For the text-containing cell, return its midpoint in (X, Y) coordinate format. 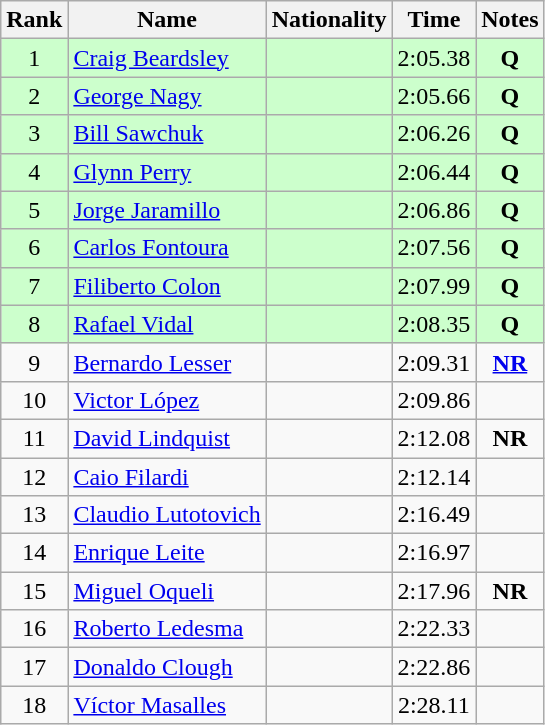
4 (34, 172)
Bernardo Lesser (167, 362)
10 (34, 400)
Nationality (329, 20)
9 (34, 362)
Rank (34, 20)
Carlos Fontoura (167, 248)
2:07.56 (434, 248)
Jorge Jaramillo (167, 210)
Rafael Vidal (167, 324)
2:06.26 (434, 134)
Glynn Perry (167, 172)
15 (34, 591)
8 (34, 324)
David Lindquist (167, 438)
Bill Sawchuk (167, 134)
2 (34, 96)
11 (34, 438)
Donaldo Clough (167, 667)
Víctor Masalles (167, 705)
2:09.86 (434, 400)
5 (34, 210)
2:08.35 (434, 324)
16 (34, 629)
2:22.86 (434, 667)
Roberto Ledesma (167, 629)
2:12.08 (434, 438)
1 (34, 58)
Notes (510, 20)
Filiberto Colon (167, 286)
George Nagy (167, 96)
17 (34, 667)
3 (34, 134)
Claudio Lutotovich (167, 515)
2:07.99 (434, 286)
2:05.38 (434, 58)
2:22.33 (434, 629)
2:12.14 (434, 477)
Caio Filardi (167, 477)
2:06.86 (434, 210)
Miguel Oqueli (167, 591)
2:16.49 (434, 515)
2:09.31 (434, 362)
18 (34, 705)
Craig Beardsley (167, 58)
6 (34, 248)
14 (34, 553)
2:16.97 (434, 553)
Victor López (167, 400)
2:05.66 (434, 96)
Name (167, 20)
2:06.44 (434, 172)
2:28.11 (434, 705)
12 (34, 477)
Time (434, 20)
7 (34, 286)
13 (34, 515)
2:17.96 (434, 591)
Enrique Leite (167, 553)
